Output the (x, y) coordinate of the center of the cell containing the given text.  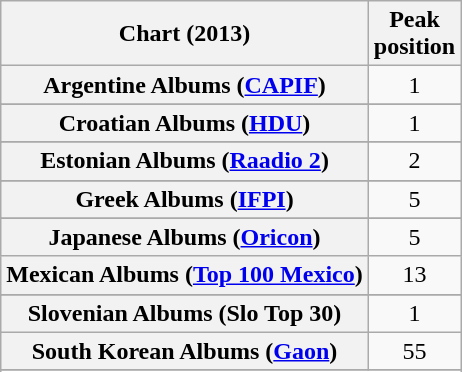
13 (414, 275)
Mexican Albums (Top 100 Mexico) (185, 275)
Chart (2013) (185, 34)
Argentine Albums (CAPIF) (185, 85)
2 (414, 161)
Slovenian Albums (Slo Top 30) (185, 313)
South Korean Albums (Gaon) (185, 351)
Croatian Albums (HDU) (185, 123)
Greek Albums (IFPI) (185, 199)
55 (414, 351)
Peakposition (414, 34)
Estonian Albums (Raadio 2) (185, 161)
Japanese Albums (Oricon) (185, 237)
